Detect which cell encompasses the target text, then output its [x, y] center coordinate. 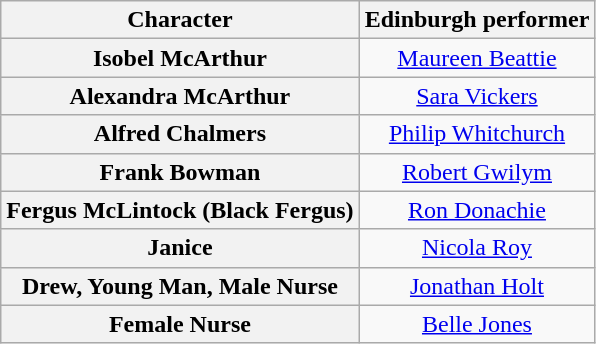
Janice [180, 248]
Female Nurse [180, 324]
Frank Bowman [180, 172]
Philip Whitchurch [477, 134]
Ron Donachie [477, 210]
Fergus McLintock (Black Fergus) [180, 210]
Sara Vickers [477, 96]
Belle Jones [477, 324]
Alfred Chalmers [180, 134]
Robert Gwilym [477, 172]
Alexandra McArthur [180, 96]
Isobel McArthur [180, 58]
Maureen Beattie [477, 58]
Character [180, 20]
Edinburgh performer [477, 20]
Jonathan Holt [477, 286]
Drew, Young Man, Male Nurse [180, 286]
Nicola Roy [477, 248]
